Search for the cell housing the specified text and yield its [X, Y] center coordinate. 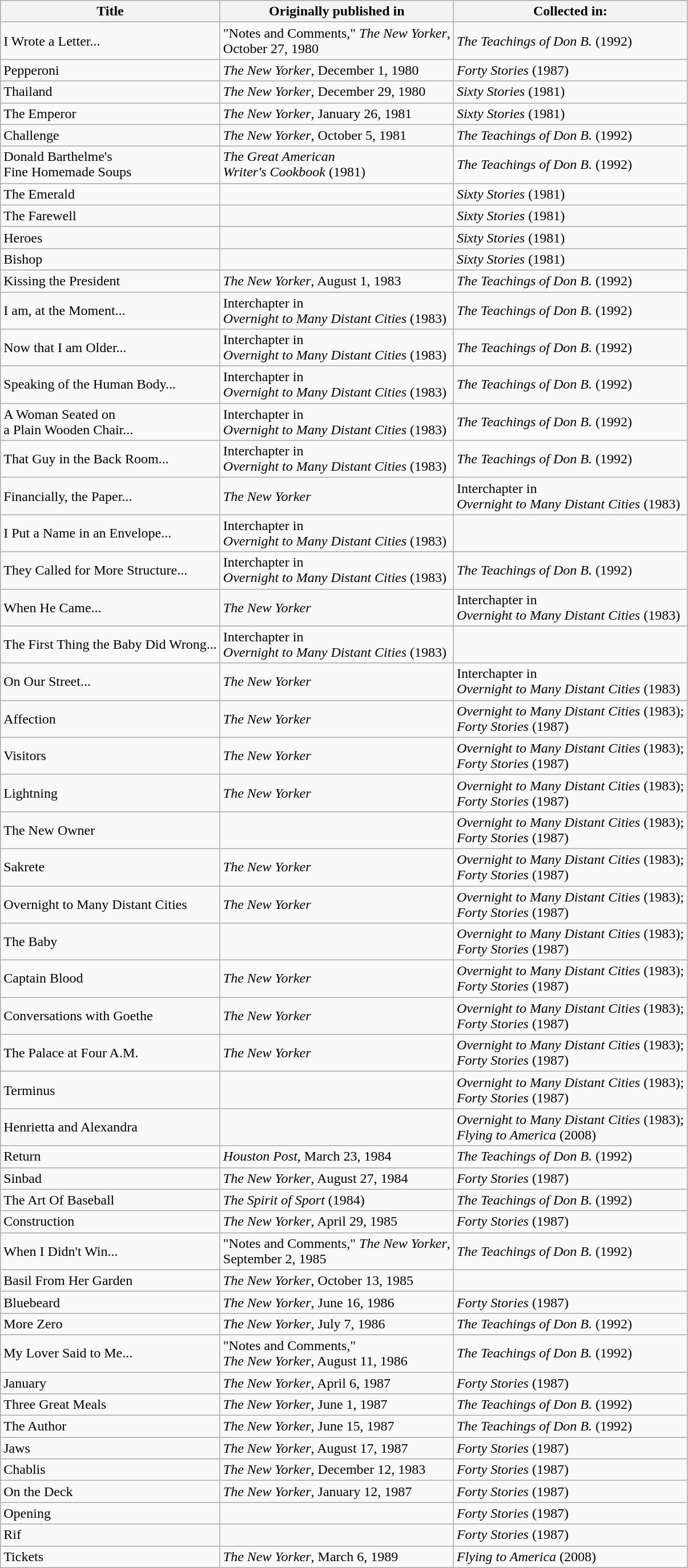
Captain Blood [111, 979]
The New Yorker, June 1, 1987 [337, 1405]
The New Yorker, July 7, 1986 [337, 1324]
Challenge [111, 135]
"Notes and Comments,"The New Yorker, August 11, 1986 [337, 1353]
The Art Of Baseball [111, 1200]
The Palace at Four A.M. [111, 1053]
More Zero [111, 1324]
The New Yorker, August 27, 1984 [337, 1178]
The Great AmericanWriter's Cookbook (1981) [337, 164]
Affection [111, 719]
Basil From Her Garden [111, 1280]
Speaking of the Human Body... [111, 385]
Pepperoni [111, 70]
Financially, the Paper... [111, 496]
Tickets [111, 1557]
The New Yorker, March 6, 1989 [337, 1557]
The New Yorker, January 12, 1987 [337, 1492]
January [111, 1383]
Donald Barthelme'sFine Homemade Soups [111, 164]
When I Didn't Win... [111, 1251]
The New Yorker, August 17, 1987 [337, 1448]
Overnight to Many Distant Cities [111, 904]
The Author [111, 1426]
Kissing the President [111, 281]
Visitors [111, 755]
Lightning [111, 793]
That Guy in the Back Room... [111, 459]
The Emperor [111, 114]
The New Yorker, October 5, 1981 [337, 135]
Sakrete [111, 867]
Chablis [111, 1470]
Overnight to Many Distant Cities (1983);Flying to America (2008) [570, 1127]
Rif [111, 1535]
Three Great Meals [111, 1405]
Bluebeard [111, 1302]
The New Yorker, December 1, 1980 [337, 70]
Collected in: [570, 11]
"Notes and Comments," The New Yorker,October 27, 1980 [337, 41]
Jaws [111, 1448]
On the Deck [111, 1492]
"Notes and Comments," The New Yorker,September 2, 1985 [337, 1251]
The New Yorker, December 29, 1980 [337, 92]
The Farewell [111, 216]
The First Thing the Baby Did Wrong... [111, 645]
Houston Post, March 23, 1984 [337, 1157]
I Put a Name in an Envelope... [111, 533]
The Emerald [111, 194]
They Called for More Structure... [111, 571]
The New Yorker, April 29, 1985 [337, 1222]
Henrietta and Alexandra [111, 1127]
When He Came... [111, 607]
The New Yorker, April 6, 1987 [337, 1383]
My Lover Said to Me... [111, 1353]
The New Owner [111, 830]
The New Yorker, December 12, 1983 [337, 1470]
Now that I am Older... [111, 348]
On Our Street... [111, 681]
The New Yorker, June 15, 1987 [337, 1426]
The Baby [111, 941]
Construction [111, 1222]
Opening [111, 1513]
Conversations with Goethe [111, 1016]
Bishop [111, 259]
The New Yorker, August 1, 1983 [337, 281]
Heroes [111, 237]
Thailand [111, 92]
The New Yorker, October 13, 1985 [337, 1280]
A Woman Seated ona Plain Wooden Chair... [111, 422]
I am, at the Moment... [111, 310]
Title [111, 11]
Flying to America (2008) [570, 1557]
Originally published in [337, 11]
Sinbad [111, 1178]
The New Yorker, June 16, 1986 [337, 1302]
Terminus [111, 1090]
I Wrote a Letter... [111, 41]
Return [111, 1157]
The New Yorker, January 26, 1981 [337, 114]
The Spirit of Sport (1984) [337, 1200]
